Return the (x, y) coordinate for the center point of the cell that contains the specified text.  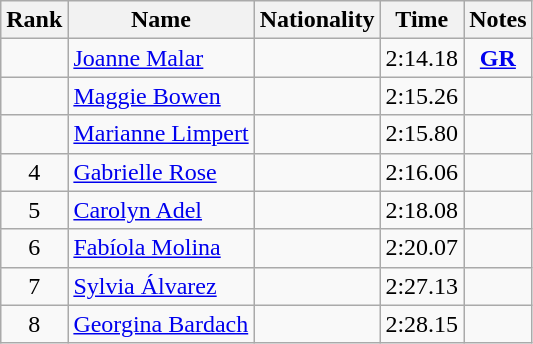
Nationality (317, 20)
5 (34, 210)
2:14.18 (422, 58)
Sylvia Álvarez (161, 286)
Name (161, 20)
Gabrielle Rose (161, 172)
Carolyn Adel (161, 210)
Rank (34, 20)
4 (34, 172)
Joanne Malar (161, 58)
2:15.80 (422, 134)
Time (422, 20)
2:16.06 (422, 172)
7 (34, 286)
Marianne Limpert (161, 134)
2:27.13 (422, 286)
2:18.08 (422, 210)
Fabíola Molina (161, 248)
2:28.15 (422, 324)
Georgina Bardach (161, 324)
6 (34, 248)
2:20.07 (422, 248)
8 (34, 324)
Maggie Bowen (161, 96)
Notes (498, 20)
GR (498, 58)
2:15.26 (422, 96)
